Provide the (X, Y) coordinate of the cell's center where the given text is located.  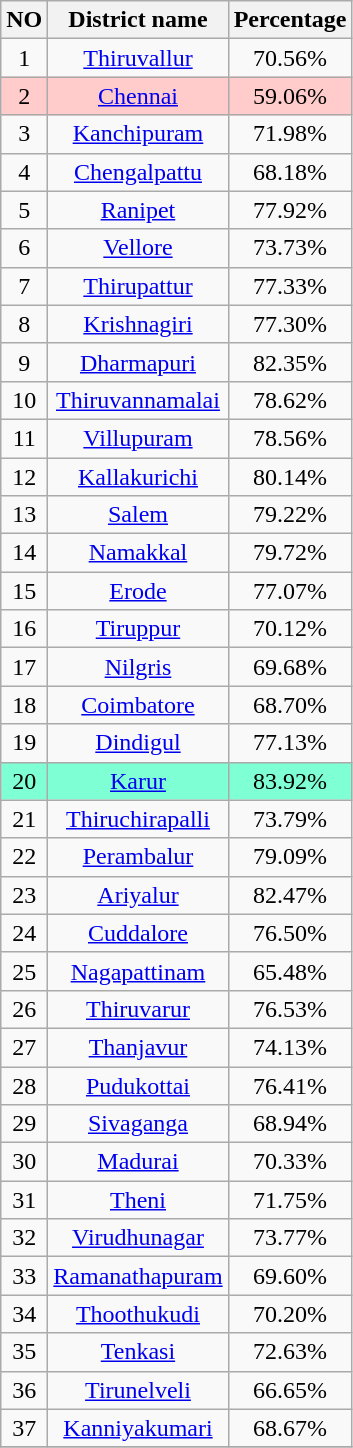
Kallakurichi (138, 477)
Thirupattur (138, 286)
76.41% (290, 1085)
3 (24, 134)
65.48% (290, 971)
14 (24, 553)
Thanjavur (138, 1047)
Virudhunagar (138, 1238)
28 (24, 1085)
Tenkasi (138, 1352)
2 (24, 96)
Kanchipuram (138, 134)
Chengalpattu (138, 172)
73.77% (290, 1238)
70.12% (290, 629)
Thiruvannamalai (138, 400)
Kanniyakumari (138, 1428)
76.50% (290, 933)
21 (24, 819)
24 (24, 933)
Percentage (290, 20)
Thoothukudi (138, 1314)
17 (24, 667)
Perambalur (138, 857)
Madurai (138, 1162)
18 (24, 705)
Nagapattinam (138, 971)
68.67% (290, 1428)
Ranipet (138, 210)
12 (24, 477)
68.70% (290, 705)
68.18% (290, 172)
32 (24, 1238)
Nilgris (138, 667)
77.92% (290, 210)
Thiruvarur (138, 1009)
7 (24, 286)
Villupuram (138, 438)
13 (24, 515)
Vellore (138, 248)
34 (24, 1314)
79.72% (290, 553)
Dindigul (138, 743)
73.73% (290, 248)
31 (24, 1200)
71.98% (290, 134)
District name (138, 20)
59.06% (290, 96)
79.09% (290, 857)
25 (24, 971)
36 (24, 1390)
26 (24, 1009)
33 (24, 1276)
70.33% (290, 1162)
69.68% (290, 667)
Thiruchirapalli (138, 819)
82.35% (290, 362)
Salem (138, 515)
78.56% (290, 438)
35 (24, 1352)
72.63% (290, 1352)
71.75% (290, 1200)
4 (24, 172)
82.47% (290, 895)
Thiruvallur (138, 58)
79.22% (290, 515)
80.14% (290, 477)
77.07% (290, 591)
9 (24, 362)
Coimbatore (138, 705)
30 (24, 1162)
20 (24, 781)
5 (24, 210)
76.53% (290, 1009)
22 (24, 857)
66.65% (290, 1390)
23 (24, 895)
6 (24, 248)
Namakkal (138, 553)
16 (24, 629)
70.20% (290, 1314)
73.79% (290, 819)
69.60% (290, 1276)
Tiruppur (138, 629)
Krishnagiri (138, 324)
Ariyalur (138, 895)
Chennai (138, 96)
Erode (138, 591)
74.13% (290, 1047)
11 (24, 438)
37 (24, 1428)
Sivaganga (138, 1124)
29 (24, 1124)
Tirunelveli (138, 1390)
27 (24, 1047)
15 (24, 591)
70.56% (290, 58)
8 (24, 324)
10 (24, 400)
78.62% (290, 400)
77.13% (290, 743)
Cuddalore (138, 933)
Ramanathapuram (138, 1276)
Theni (138, 1200)
NO (24, 20)
1 (24, 58)
83.92% (290, 781)
19 (24, 743)
77.30% (290, 324)
68.94% (290, 1124)
Dharmapuri (138, 362)
Pudukottai (138, 1085)
Karur (138, 781)
77.33% (290, 286)
